Search for the cell housing the specified text and yield its (X, Y) center coordinate. 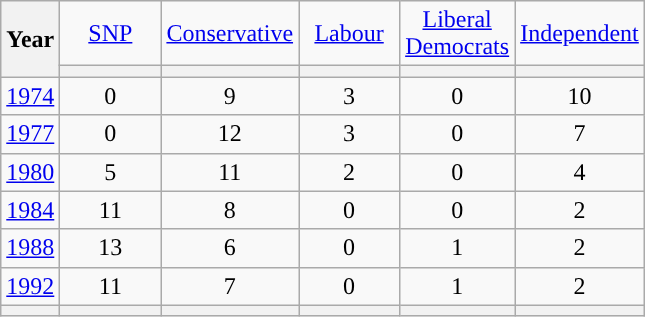
1992 (30, 286)
12 (230, 134)
13 (110, 248)
4 (580, 172)
1988 (30, 248)
1974 (30, 96)
Conservative (230, 34)
Liberal Democrats (458, 34)
1984 (30, 210)
5 (110, 172)
9 (230, 96)
1980 (30, 172)
Year (30, 39)
SNP (110, 34)
1977 (30, 134)
6 (230, 248)
Independent (580, 34)
Labour (350, 34)
8 (230, 210)
10 (580, 96)
